Output the [x, y] coordinate of the center of the cell containing the given text.  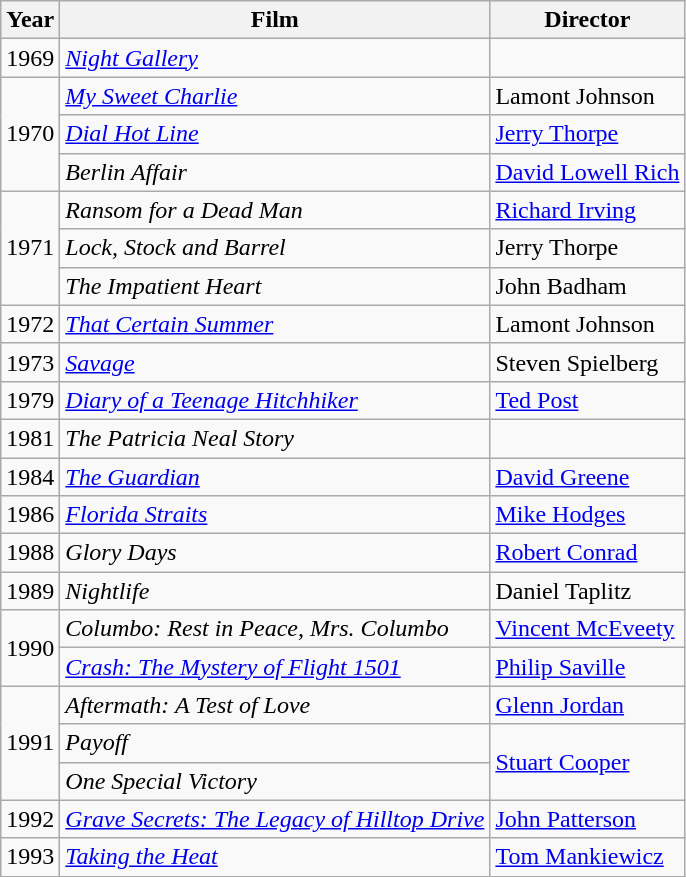
Vincent McEveety [588, 629]
1969 [30, 58]
Florida Straits [275, 515]
Philip Saville [588, 667]
The Impatient Heart [275, 286]
Taking the Heat [275, 857]
Savage [275, 362]
David Lowell Rich [588, 172]
One Special Victory [275, 781]
1970 [30, 134]
1990 [30, 648]
1992 [30, 819]
Diary of a Teenage Hitchhiker [275, 400]
Steven Spielberg [588, 362]
Mike Hodges [588, 515]
1984 [30, 477]
Glenn Jordan [588, 705]
1991 [30, 743]
1972 [30, 324]
My Sweet Charlie [275, 96]
Ted Post [588, 400]
The Guardian [275, 477]
1986 [30, 515]
Stuart Cooper [588, 762]
Dial Hot Line [275, 134]
Richard Irving [588, 210]
1971 [30, 248]
Payoff [275, 743]
Year [30, 20]
The Patricia Neal Story [275, 438]
That Certain Summer [275, 324]
1993 [30, 857]
Grave Secrets: The Legacy of Hilltop Drive [275, 819]
Lock, Stock and Barrel [275, 248]
1988 [30, 553]
Ransom for a Dead Man [275, 210]
1979 [30, 400]
Night Gallery [275, 58]
Film [275, 20]
Glory Days [275, 553]
John Badham [588, 286]
Daniel Taplitz [588, 591]
Robert Conrad [588, 553]
Director [588, 20]
Columbo: Rest in Peace, Mrs. Columbo [275, 629]
Nightlife [275, 591]
1981 [30, 438]
Aftermath: A Test of Love [275, 705]
1989 [30, 591]
Berlin Affair [275, 172]
David Greene [588, 477]
Tom Mankiewicz [588, 857]
John Patterson [588, 819]
1973 [30, 362]
Crash: The Mystery of Flight 1501 [275, 667]
